For the text-containing cell, return its midpoint in [X, Y] coordinate format. 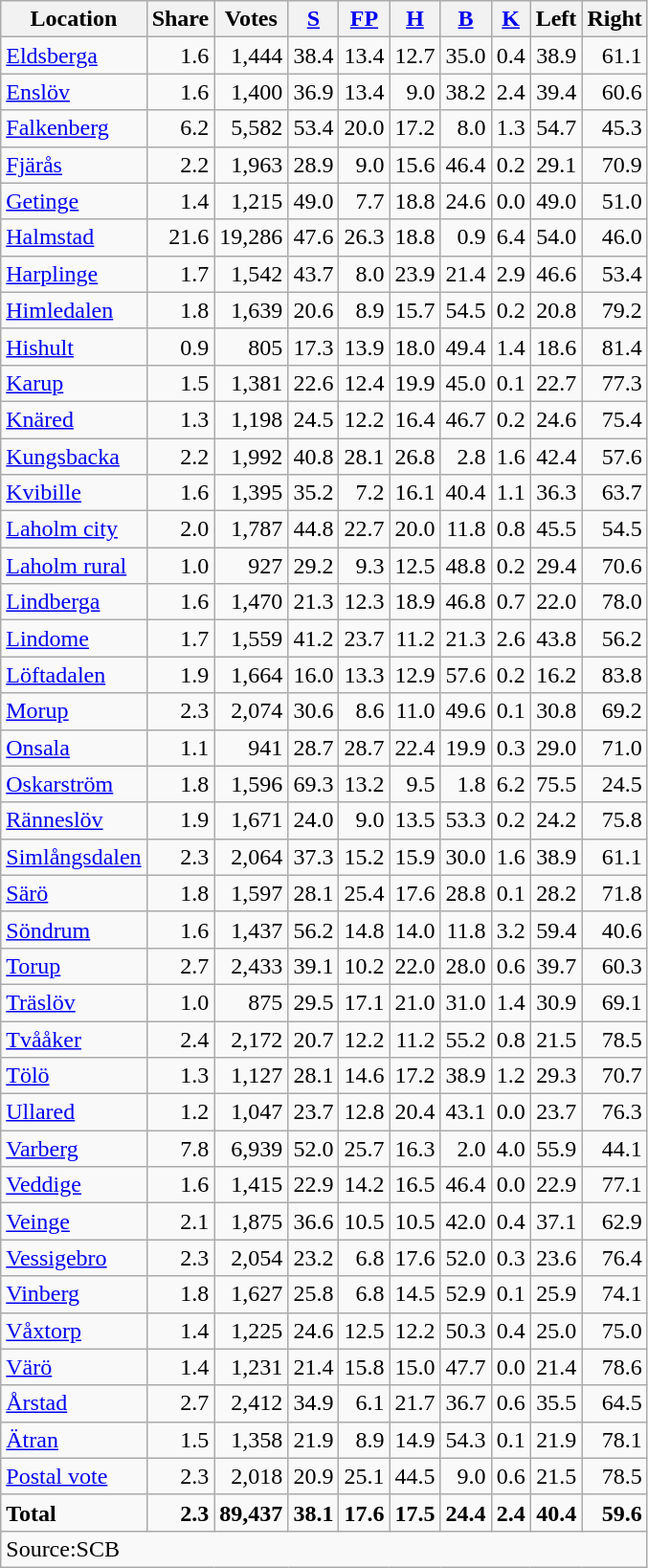
Enslöv [74, 92]
7.7 [364, 201]
7.2 [364, 493]
6.4 [511, 237]
1,597 [251, 893]
77.1 [614, 1185]
Votes [251, 19]
21.6 [180, 237]
Left [556, 19]
1,875 [251, 1221]
18.0 [415, 347]
75.8 [614, 820]
8.6 [364, 711]
74.1 [614, 1294]
1,559 [251, 638]
Fjärås [74, 165]
24.2 [556, 820]
Location [74, 19]
14.9 [415, 1440]
70.9 [614, 165]
1,437 [251, 930]
29.1 [556, 165]
1,381 [251, 383]
14.8 [364, 930]
43.7 [314, 274]
Onsala [74, 748]
39.1 [314, 966]
30.0 [465, 857]
Karup [74, 383]
64.5 [614, 1403]
70.7 [614, 1076]
Lindome [74, 638]
79.2 [614, 310]
927 [251, 566]
51.0 [614, 201]
39.4 [556, 92]
75.0 [614, 1331]
37.1 [556, 1221]
805 [251, 347]
2,412 [251, 1403]
60.3 [614, 966]
1,231 [251, 1367]
15.8 [364, 1367]
1,415 [251, 1185]
36.9 [314, 92]
2,054 [251, 1258]
Morup [74, 711]
38.1 [314, 1512]
29.2 [314, 566]
6.1 [364, 1403]
45.3 [614, 128]
75.5 [556, 784]
40.8 [314, 457]
24.4 [465, 1512]
42.0 [465, 1221]
54.7 [556, 128]
45.0 [465, 383]
69.1 [614, 1002]
75.4 [614, 419]
Postal vote [74, 1476]
Harplinge [74, 274]
78.1 [614, 1440]
16.2 [556, 675]
2.8 [465, 457]
Vessigebro [74, 1258]
36.3 [556, 493]
50.3 [465, 1331]
941 [251, 748]
Ätran [74, 1440]
35.2 [314, 493]
6,939 [251, 1149]
12.4 [364, 383]
Söndrum [74, 930]
16.4 [415, 419]
76.4 [614, 1258]
59.6 [614, 1512]
15.2 [364, 857]
20.9 [314, 1476]
25.7 [364, 1149]
13.3 [364, 675]
2.9 [511, 274]
23.6 [556, 1258]
21.0 [415, 1002]
46.6 [556, 274]
59.4 [556, 930]
36.7 [465, 1403]
Vinberg [74, 1294]
Värö [74, 1367]
Träslöv [74, 1002]
1,963 [251, 165]
13.2 [364, 784]
18.9 [415, 602]
28.2 [556, 893]
34.9 [314, 1403]
2.1 [180, 1221]
Hishult [74, 347]
48.8 [465, 566]
15.7 [415, 310]
20.8 [556, 310]
26.3 [364, 237]
17.5 [415, 1512]
81.4 [614, 347]
78.0 [614, 602]
Eldsberga [74, 56]
Getinge [74, 201]
23.9 [415, 274]
19,286 [251, 237]
16.3 [415, 1149]
24.0 [314, 820]
Source:SCB [324, 1549]
83.8 [614, 675]
71.8 [614, 893]
1,444 [251, 56]
49.4 [465, 347]
Kvibille [74, 493]
41.2 [314, 638]
Lindberga [74, 602]
89,437 [251, 1512]
1,395 [251, 493]
13.5 [415, 820]
1,400 [251, 92]
2,074 [251, 711]
26.8 [415, 457]
46.7 [465, 419]
29.3 [556, 1076]
12.9 [415, 675]
60.6 [614, 92]
Torup [74, 966]
9.5 [415, 784]
43.1 [465, 1112]
9.3 [364, 566]
25.9 [556, 1294]
14.2 [364, 1185]
14.0 [415, 930]
77.3 [614, 383]
40.6 [614, 930]
63.7 [614, 493]
25.8 [314, 1294]
14.5 [415, 1294]
1,470 [251, 602]
1,992 [251, 457]
Halmstad [74, 237]
2,172 [251, 1039]
44.5 [415, 1476]
28.0 [465, 966]
5,582 [251, 128]
15.6 [415, 165]
2,018 [251, 1476]
30.9 [556, 1002]
35.0 [465, 56]
B [465, 19]
55.2 [465, 1039]
1,627 [251, 1294]
37.3 [314, 857]
28.9 [314, 165]
46.0 [614, 237]
49.6 [465, 711]
38.4 [314, 56]
21.7 [415, 1403]
1,225 [251, 1331]
35.5 [556, 1403]
11.0 [415, 711]
76.3 [614, 1112]
25.4 [364, 893]
22.6 [314, 383]
Falkenberg [74, 128]
42.4 [556, 457]
15.9 [415, 857]
12.8 [364, 1112]
1,671 [251, 820]
38.2 [465, 92]
H [415, 19]
3.2 [511, 930]
Veinge [74, 1221]
Oskarström [74, 784]
16.1 [415, 493]
2,433 [251, 966]
1,127 [251, 1076]
Laholm rural [74, 566]
23.2 [314, 1258]
52.9 [465, 1294]
Löftadalen [74, 675]
18.6 [556, 347]
Årstad [74, 1403]
1,664 [251, 675]
Särö [74, 893]
Right [614, 19]
2,064 [251, 857]
1,542 [251, 274]
69.3 [314, 784]
55.9 [556, 1149]
17.1 [364, 1002]
1,047 [251, 1112]
71.0 [614, 748]
20.6 [314, 310]
16.5 [415, 1185]
17.3 [314, 347]
Tvååker [74, 1039]
30.8 [556, 711]
875 [251, 1002]
1,639 [251, 310]
44.8 [314, 529]
46.8 [465, 602]
54.3 [465, 1440]
28.8 [465, 893]
Himledalen [74, 310]
25.1 [364, 1476]
1,215 [251, 201]
54.0 [556, 237]
44.1 [614, 1149]
Simlångsdalen [74, 857]
13.9 [364, 347]
12.7 [415, 56]
29.5 [314, 1002]
4.0 [511, 1149]
29.0 [556, 748]
Ullared [74, 1112]
1,198 [251, 419]
36.6 [314, 1221]
1,787 [251, 529]
K [511, 19]
15.0 [415, 1367]
30.6 [314, 711]
0.7 [511, 602]
12.3 [364, 602]
20.4 [415, 1112]
7.8 [180, 1149]
14.6 [364, 1076]
16.0 [314, 675]
Total [74, 1512]
Share [180, 19]
31.0 [465, 1002]
39.7 [556, 966]
22.4 [415, 748]
47.6 [314, 237]
70.6 [614, 566]
FP [364, 19]
Knäred [74, 419]
Kungsbacka [74, 457]
45.5 [556, 529]
10.2 [364, 966]
20.7 [314, 1039]
Veddige [74, 1185]
69.2 [614, 711]
1,358 [251, 1440]
43.8 [556, 638]
1,596 [251, 784]
47.7 [465, 1367]
78.6 [614, 1367]
Varberg [74, 1149]
2.6 [511, 638]
Ränneslöv [74, 820]
S [314, 19]
Laholm city [74, 529]
29.4 [556, 566]
25.0 [556, 1331]
Tölö [74, 1076]
62.9 [614, 1221]
Våxtorp [74, 1331]
53.3 [465, 820]
